Search for the cell housing the specified text and yield its [X, Y] center coordinate. 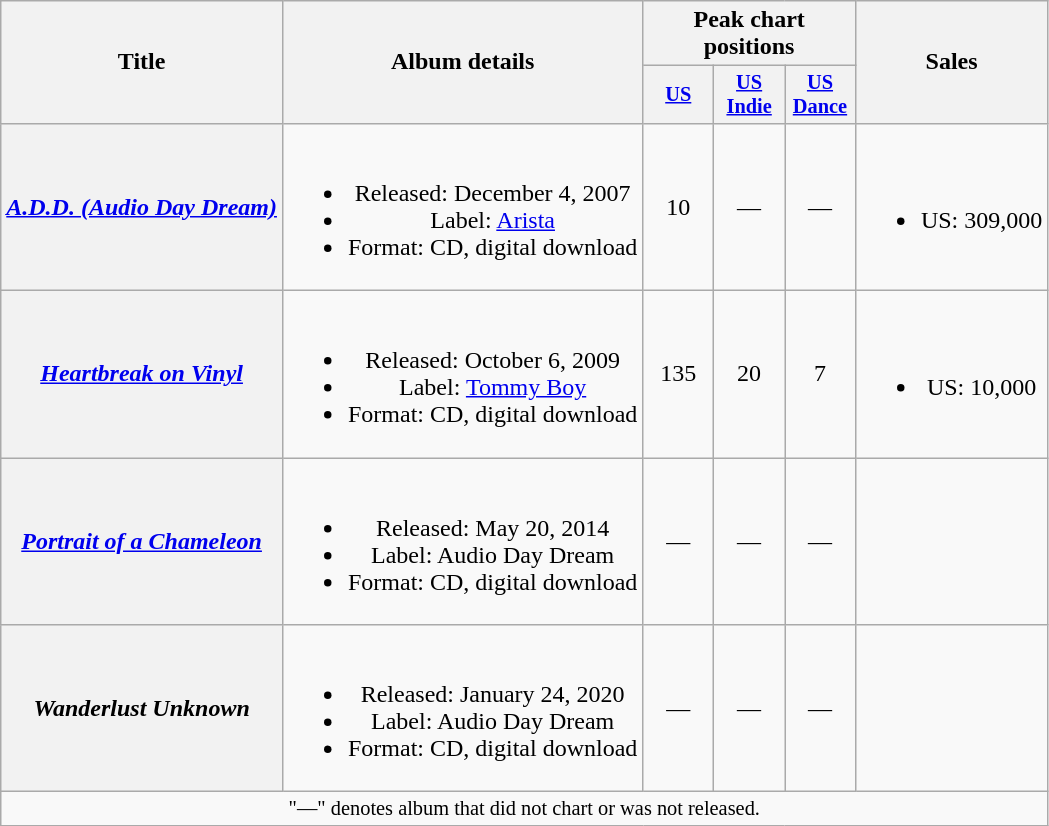
Sales [951, 62]
Album details [462, 62]
USDance [820, 95]
Title [142, 62]
7 [820, 374]
Peak chart positions [750, 34]
Released: December 4, 2007Label: AristaFormat: CD, digital download [462, 206]
135 [678, 374]
Wanderlust Unknown [142, 708]
Released: January 24, 2020Label: Audio Day DreamFormat: CD, digital download [462, 708]
Released: October 6, 2009Label: Tommy BoyFormat: CD, digital download [462, 374]
"—" denotes album that did not chart or was not released. [524, 809]
Heartbreak on Vinyl [142, 374]
US: 309,000 [951, 206]
Portrait of a Chameleon [142, 542]
US: 10,000 [951, 374]
10 [678, 206]
Released: May 20, 2014Label: Audio Day DreamFormat: CD, digital download [462, 542]
US [678, 95]
20 [750, 374]
A.D.D. (Audio Day Dream) [142, 206]
USIndie [750, 95]
